Capture the cell that displays the provided text and extract its [x, y] central coordinate. 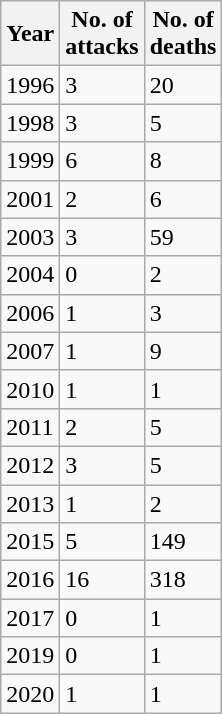
2006 [30, 313]
149 [183, 542]
2001 [30, 199]
2010 [30, 389]
9 [183, 351]
2007 [30, 351]
Year [30, 34]
1998 [30, 123]
20 [183, 85]
2012 [30, 465]
1999 [30, 161]
2013 [30, 503]
2016 [30, 580]
318 [183, 580]
1996 [30, 85]
16 [102, 580]
2004 [30, 275]
2003 [30, 237]
2020 [30, 694]
59 [183, 237]
No. ofdeaths [183, 34]
2017 [30, 618]
No. ofattacks [102, 34]
2015 [30, 542]
2019 [30, 656]
8 [183, 161]
2011 [30, 427]
